Search for the cell housing the specified text and yield its [X, Y] center coordinate. 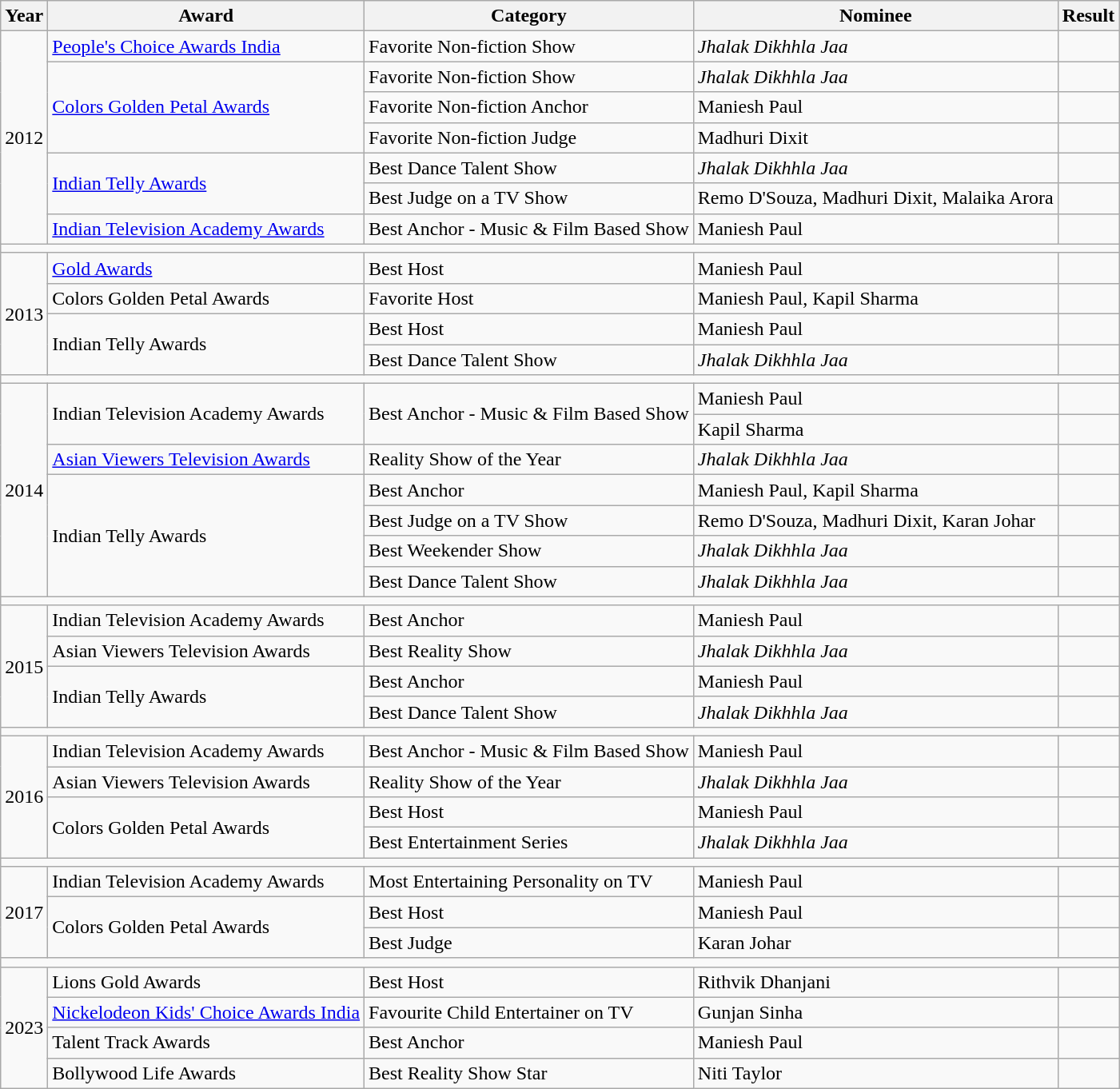
Best Judge [529, 943]
Best Reality Show [529, 651]
2015 [24, 666]
Kapil Sharma [875, 429]
Rithvik Dhanjani [875, 982]
Favorite Non-fiction Anchor [529, 107]
Best Entertainment Series [529, 843]
2014 [24, 490]
Bollywood Life Awards [206, 1073]
People's Choice Awards India [206, 46]
Favourite Child Entertainer on TV [529, 1012]
2016 [24, 796]
2012 [24, 138]
Favorite Non-fiction Judge [529, 138]
2023 [24, 1027]
Gold Awards [206, 268]
Year [24, 16]
2017 [24, 912]
Madhuri Dixit [875, 138]
Most Entertaining Personality on TV [529, 882]
Talent Track Awards [206, 1043]
Karan Johar [875, 943]
Nominee [875, 16]
Best Weekender Show [529, 551]
Nickelodeon Kids' Choice Awards India [206, 1012]
2013 [24, 313]
Remo D'Souza, Madhuri Dixit, Malaika Arora [875, 198]
Gunjan Sinha [875, 1012]
Award [206, 16]
Lions Gold Awards [206, 982]
Category [529, 16]
Niti Taylor [875, 1073]
Favorite Host [529, 298]
Best Reality Show Star [529, 1073]
Result [1088, 16]
Remo D'Souza, Madhuri Dixit, Karan Johar [875, 521]
